Return [x, y] of the center of cell containing provided text 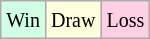
Draw [72, 20]
Loss [126, 20]
Win [24, 20]
